From the cell containing the given text, extract its center point as (X, Y) coordinate. 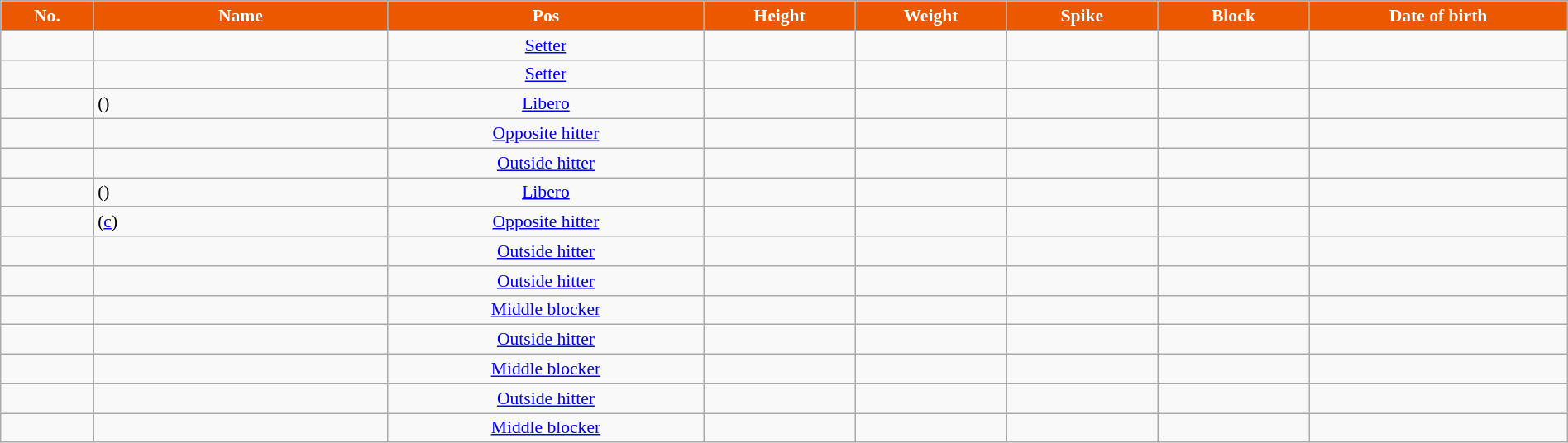
No. (47, 16)
Date of birth (1439, 16)
Height (779, 16)
Pos (546, 16)
Name (241, 16)
Weight (931, 16)
(c) (241, 222)
Block (1234, 16)
Spike (1082, 16)
